Pinpoint the cell where the given text exists, returning its [X, Y] midpoint coordinate. 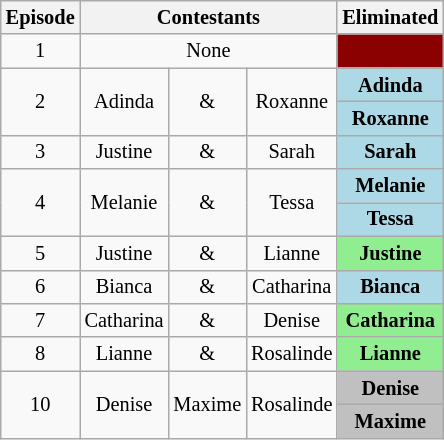
5 [40, 253]
7 [40, 320]
4 [40, 202]
3 [40, 152]
10 [40, 404]
Episode [40, 17]
1 [40, 51]
None [209, 51]
Eliminated [390, 17]
2 [40, 102]
Contestants [209, 17]
8 [40, 354]
6 [40, 287]
